Output the [X, Y] coordinate of the center of the cell containing the given text.  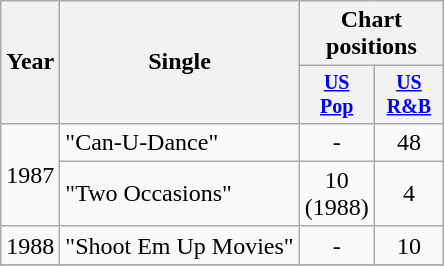
USR&B [408, 94]
48 [408, 142]
Single [180, 62]
Chart positions [372, 34]
10 (1988) [336, 194]
4 [408, 194]
10 [408, 245]
"Shoot Em Up Movies" [180, 245]
1988 [30, 245]
"Can-U-Dance" [180, 142]
"Two Occasions" [180, 194]
USPop [336, 94]
1987 [30, 174]
Year [30, 62]
